Detect which cell encompasses the target text, then output its [X, Y] center coordinate. 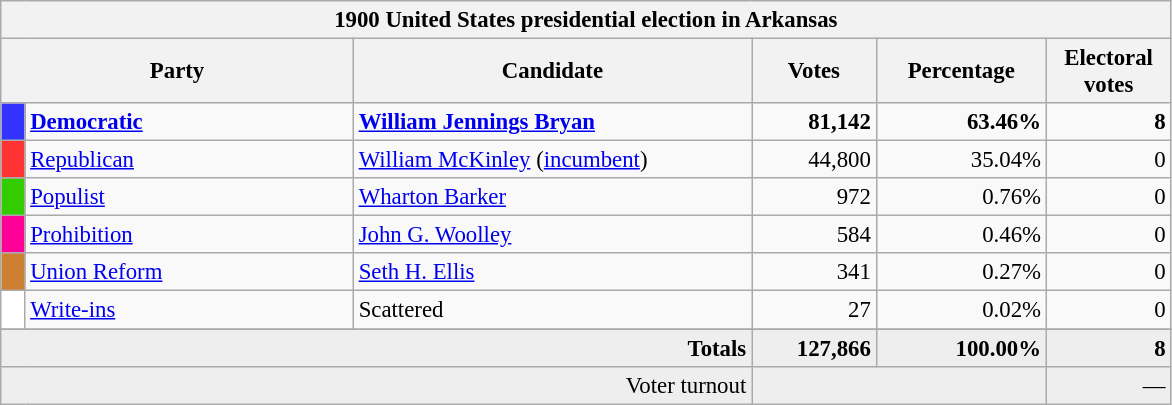
Prohibition [189, 235]
Democratic [189, 122]
0.02% [961, 310]
Votes [814, 72]
Candidate [552, 72]
Union Reform [189, 273]
63.46% [961, 122]
0.46% [961, 235]
Wharton Barker [552, 197]
81,142 [814, 122]
972 [814, 197]
Voter turnout [376, 385]
0.76% [961, 197]
Seth H. Ellis [552, 273]
William Jennings Bryan [552, 122]
Republican [189, 160]
1900 United States presidential election in Arkansas [586, 20]
44,800 [814, 160]
584 [814, 235]
27 [814, 310]
— [1108, 385]
Populist [189, 197]
0.27% [961, 273]
Scattered [552, 310]
Totals [376, 348]
Electoral votes [1108, 72]
Percentage [961, 72]
341 [814, 273]
100.00% [961, 348]
John G. Woolley [552, 235]
Write-ins [189, 310]
35.04% [961, 160]
127,866 [814, 348]
William McKinley (incumbent) [552, 160]
Party [178, 72]
